Extract the [x, y] coordinate from the center of the cell holding the provided text.  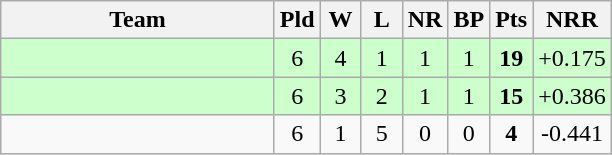
W [340, 20]
3 [340, 96]
+0.175 [572, 58]
NRR [572, 20]
-0.441 [572, 134]
5 [382, 134]
19 [512, 58]
Pld [297, 20]
Team [138, 20]
NR [425, 20]
Pts [512, 20]
2 [382, 96]
+0.386 [572, 96]
BP [469, 20]
15 [512, 96]
L [382, 20]
